Provide the [X, Y] coordinate of the cell's center where the given text is located.  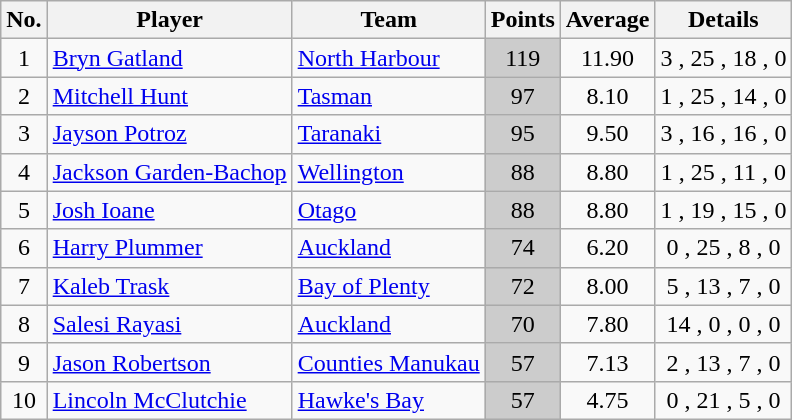
4.75 [608, 400]
Team [388, 20]
Player [170, 20]
Counties Manukau [388, 362]
95 [522, 134]
7.80 [608, 324]
Lincoln McClutchie [170, 400]
6.20 [608, 248]
Points [522, 20]
Jackson Garden-Bachop [170, 172]
1 , 25 , 11 , 0 [724, 172]
9 [24, 362]
No. [24, 20]
9.50 [608, 134]
70 [522, 324]
5 , 13 , 7 , 0 [724, 286]
Mitchell Hunt [170, 96]
Josh Ioane [170, 210]
97 [522, 96]
0 , 25 , 8 , 0 [724, 248]
10 [24, 400]
North Harbour [388, 58]
8.00 [608, 286]
8.10 [608, 96]
3 , 16 , 16 , 0 [724, 134]
Bay of Plenty [388, 286]
2 , 13 , 7 , 0 [724, 362]
74 [522, 248]
Details [724, 20]
14 , 0 , 0 , 0 [724, 324]
Jayson Potroz [170, 134]
4 [24, 172]
1 , 25 , 14 , 0 [724, 96]
119 [522, 58]
Kaleb Trask [170, 286]
1 , 19 , 15 , 0 [724, 210]
Average [608, 20]
Taranaki [388, 134]
Tasman [388, 96]
3 , 25 , 18 , 0 [724, 58]
Bryn Gatland [170, 58]
7.13 [608, 362]
6 [24, 248]
Hawke's Bay [388, 400]
Wellington [388, 172]
Otago [388, 210]
Harry Plummer [170, 248]
Salesi Rayasi [170, 324]
72 [522, 286]
3 [24, 134]
Jason Robertson [170, 362]
7 [24, 286]
11.90 [608, 58]
1 [24, 58]
8 [24, 324]
5 [24, 210]
0 , 21 , 5 , 0 [724, 400]
2 [24, 96]
